Determine the [x, y] coordinate at the center of the cell enclosing the given text.  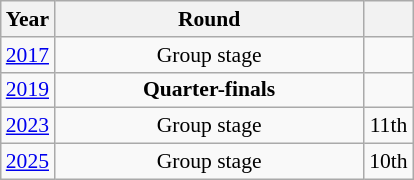
2019 [28, 90]
2025 [28, 162]
Quarter-finals [209, 90]
Year [28, 19]
2017 [28, 55]
Round [209, 19]
2023 [28, 126]
10th [388, 162]
11th [388, 126]
